For the text-containing cell, return its midpoint in (X, Y) coordinate format. 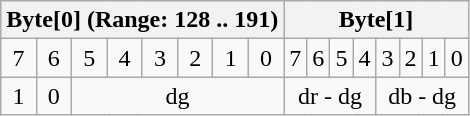
Byte[1] (376, 20)
dr - dg (330, 96)
db - dg (422, 96)
dg (177, 96)
Byte[0] (Range: 128 .. 191) (142, 20)
